Return the [x, y] coordinate for the center point of the cell that contains the specified text.  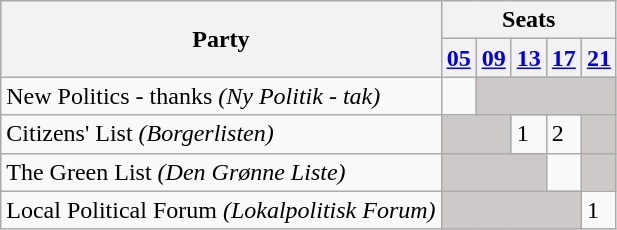
New Politics - thanks (Ny Politik - tak) [221, 96]
13 [528, 58]
05 [458, 58]
Citizens' List (Borgerlisten) [221, 134]
Party [221, 39]
The Green List (Den Grønne Liste) [221, 172]
21 [598, 58]
09 [494, 58]
17 [564, 58]
Seats [528, 20]
Local Political Forum (Lokalpolitisk Forum) [221, 210]
2 [564, 134]
